Output the (x, y) coordinate of the center of the cell containing the given text.  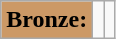
Bronze: (47, 20)
